Detect which cell encompasses the target text, then output its (X, Y) center coordinate. 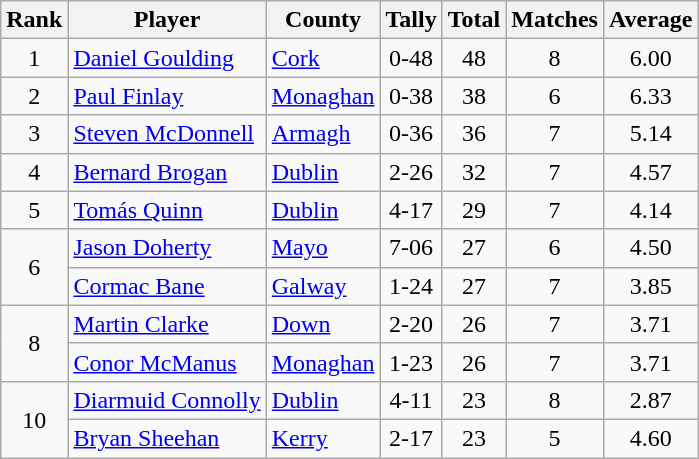
Cormac Bane (167, 286)
32 (474, 172)
7-06 (411, 248)
Daniel Goulding (167, 58)
Diarmuid Connolly (167, 400)
Steven McDonnell (167, 134)
Total (474, 20)
Tomás Quinn (167, 210)
2 (34, 96)
Galway (323, 286)
38 (474, 96)
48 (474, 58)
Jason Doherty (167, 248)
Armagh (323, 134)
Player (167, 20)
2.87 (650, 400)
0-38 (411, 96)
0-36 (411, 134)
3 (34, 134)
1-23 (411, 362)
5.14 (650, 134)
Paul Finlay (167, 96)
3.85 (650, 286)
Bryan Sheehan (167, 438)
Mayo (323, 248)
Down (323, 324)
Rank (34, 20)
0-48 (411, 58)
Kerry (323, 438)
1 (34, 58)
Cork (323, 58)
4.60 (650, 438)
4.57 (650, 172)
36 (474, 134)
10 (34, 419)
6.33 (650, 96)
4-17 (411, 210)
4 (34, 172)
4.14 (650, 210)
2-17 (411, 438)
2-20 (411, 324)
Matches (555, 20)
County (323, 20)
6.00 (650, 58)
Martin Clarke (167, 324)
Conor McManus (167, 362)
2-26 (411, 172)
29 (474, 210)
Tally (411, 20)
4.50 (650, 248)
Bernard Brogan (167, 172)
Average (650, 20)
1-24 (411, 286)
4-11 (411, 400)
